Return (X, Y) of the center of cell containing provided text 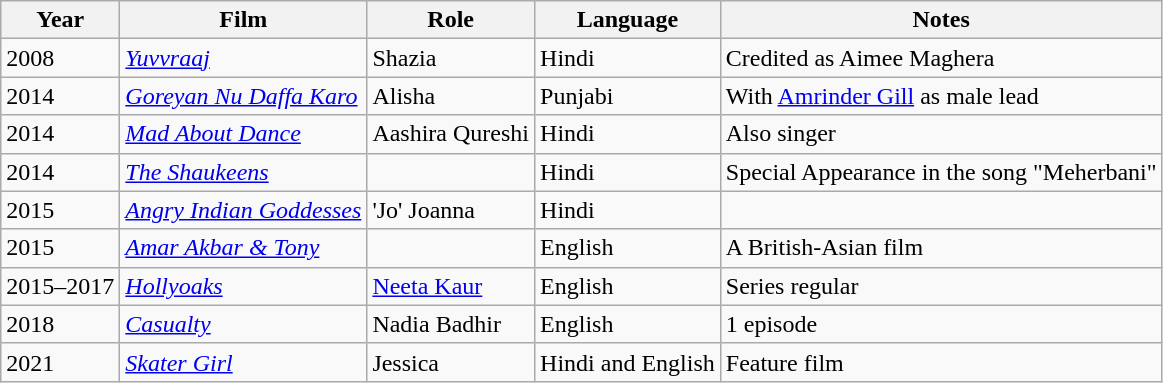
With Amrinder Gill as male lead (941, 96)
Neeta Kaur (451, 286)
'Jo' Joanna (451, 210)
Hindi and English (628, 362)
Alisha (451, 96)
2015–2017 (60, 286)
Film (244, 20)
Series regular (941, 286)
A British-Asian film (941, 248)
2008 (60, 58)
Year (60, 20)
Feature film (941, 362)
Punjabi (628, 96)
Language (628, 20)
Skater Girl (244, 362)
2021 (60, 362)
The Shaukeens (244, 172)
Casualty (244, 324)
Credited as Aimee Maghera (941, 58)
Nadia Badhir (451, 324)
Hollyoaks (244, 286)
Mad About Dance (244, 134)
Jessica (451, 362)
1 episode (941, 324)
2018 (60, 324)
Angry Indian Goddesses (244, 210)
Amar Akbar & Tony (244, 248)
Also singer (941, 134)
Yuvvraaj (244, 58)
Special Appearance in the song "Meherbani" (941, 172)
Goreyan Nu Daffa Karo (244, 96)
Notes (941, 20)
Aashira Qureshi (451, 134)
Shazia (451, 58)
Role (451, 20)
